Search for the cell housing the specified text and yield its [X, Y] center coordinate. 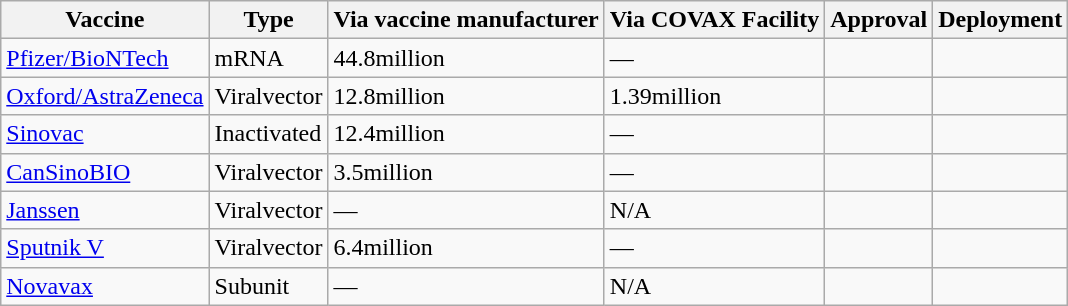
44.8million [466, 58]
Oxford/AstraZeneca [105, 96]
12.8million [466, 96]
Sputnik V [105, 248]
1.39million [714, 96]
3.5million [466, 172]
Pfizer/BioNTech [105, 58]
Vaccine [105, 20]
Approval [879, 20]
Subunit [268, 286]
mRNA [268, 58]
Deployment [1000, 20]
Janssen [105, 210]
12.4million [466, 134]
CanSinoBIO [105, 172]
Via COVAX Facility [714, 20]
Type [268, 20]
6.4million [466, 248]
Sinovac [105, 134]
Novavax [105, 286]
Inactivated [268, 134]
Via vaccine manufacturer [466, 20]
